For the text-containing cell, return its midpoint in (x, y) coordinate format. 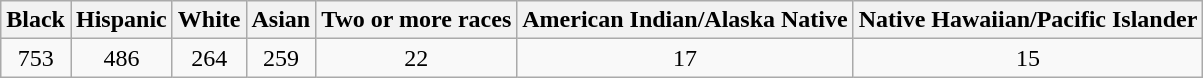
Asian (281, 20)
753 (36, 58)
Black (36, 20)
15 (1028, 58)
259 (281, 58)
White (209, 20)
17 (685, 58)
Hispanic (121, 20)
Two or more races (416, 20)
264 (209, 58)
Native Hawaiian/Pacific Islander (1028, 20)
486 (121, 58)
22 (416, 58)
American Indian/Alaska Native (685, 20)
